Return [x, y] of the center of cell containing provided text 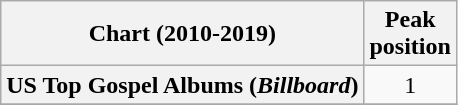
Chart (2010-2019) [182, 34]
1 [410, 85]
US Top Gospel Albums (Billboard) [182, 85]
Peakposition [410, 34]
